Capture the cell that displays the provided text and extract its (x, y) central coordinate. 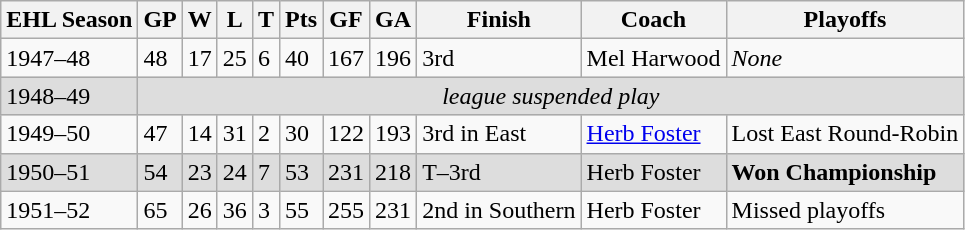
36 (234, 210)
48 (160, 58)
Pts (300, 20)
2 (266, 134)
218 (394, 172)
Missed playoffs (845, 210)
3rd in East (499, 134)
26 (200, 210)
1948–49 (70, 96)
1951–52 (70, 210)
3 (266, 210)
Mel Harwood (654, 58)
1947–48 (70, 58)
L (234, 20)
31 (234, 134)
7 (266, 172)
24 (234, 172)
54 (160, 172)
47 (160, 134)
3rd (499, 58)
GF (346, 20)
122 (346, 134)
23 (200, 172)
167 (346, 58)
6 (266, 58)
GP (160, 20)
65 (160, 210)
W (200, 20)
Playoffs (845, 20)
T–3rd (499, 172)
193 (394, 134)
14 (200, 134)
GA (394, 20)
1949–50 (70, 134)
25 (234, 58)
30 (300, 134)
196 (394, 58)
1950–51 (70, 172)
255 (346, 210)
None (845, 58)
55 (300, 210)
Lost East Round-Robin (845, 134)
T (266, 20)
Coach (654, 20)
53 (300, 172)
2nd in Southern (499, 210)
EHL Season (70, 20)
Finish (499, 20)
40 (300, 58)
Won Championship (845, 172)
league suspended play (551, 96)
17 (200, 58)
